Determine the (X, Y) coordinate at the center of the cell enclosing the given text.  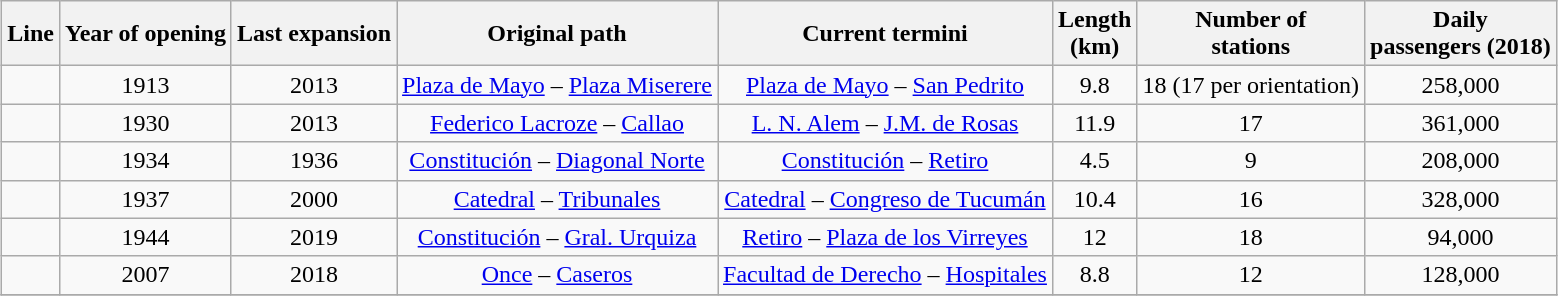
18 (17 per orientation) (1251, 85)
17 (1251, 123)
Current termini (886, 34)
18 (1251, 237)
208,000 (1461, 161)
9 (1251, 161)
9.8 (1094, 85)
258,000 (1461, 85)
Catedral – Tribunales (558, 199)
361,000 (1461, 123)
Once – Caseros (558, 275)
1913 (145, 85)
Federico Lacroze – Callao (558, 123)
Daily passengers (2018) (1461, 34)
2019 (314, 237)
11.9 (1094, 123)
2000 (314, 199)
Facultad de Derecho – Hospitales (886, 275)
Line (31, 34)
1934 (145, 161)
Plaza de Mayo – San Pedrito (886, 85)
L. N. Alem – J.M. de Rosas (886, 123)
1936 (314, 161)
1944 (145, 237)
Length (km) (1094, 34)
Catedral – Congreso de Tucumán (886, 199)
Original path (558, 34)
Plaza de Mayo – Plaza Miserere (558, 85)
1937 (145, 199)
128,000 (1461, 275)
Constitución – Diagonal Norte (558, 161)
94,000 (1461, 237)
1930 (145, 123)
2007 (145, 275)
10.4 (1094, 199)
2018 (314, 275)
Last expansion (314, 34)
Constitución – Retiro (886, 161)
4.5 (1094, 161)
8.8 (1094, 275)
Constitución – Gral. Urquiza (558, 237)
328,000 (1461, 199)
Number of stations (1251, 34)
Retiro – Plaza de los Virreyes (886, 237)
16 (1251, 199)
Year of opening (145, 34)
